Output the [X, Y] coordinate of the center of the cell containing the given text.  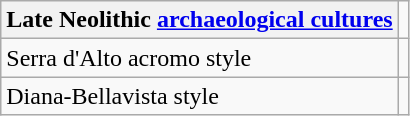
Serra d'Alto acromo style [200, 58]
Diana-Bellavista style [200, 96]
Late Neolithic archaeological cultures [200, 20]
